Search for the cell housing the specified text and yield its (x, y) center coordinate. 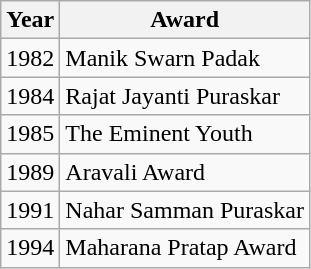
Rajat Jayanti Puraskar (185, 96)
1982 (30, 58)
Year (30, 20)
1991 (30, 210)
1984 (30, 96)
Aravali Award (185, 172)
Manik Swarn Padak (185, 58)
Nahar Samman Puraskar (185, 210)
1985 (30, 134)
Award (185, 20)
The Eminent Youth (185, 134)
Maharana Pratap Award (185, 248)
1994 (30, 248)
1989 (30, 172)
